Return [x, y] of the center of cell containing provided text 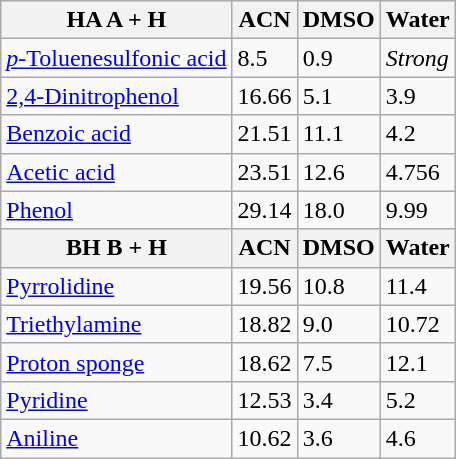
Triethylamine [116, 324]
10.62 [264, 438]
Strong [418, 58]
Pyrrolidine [116, 286]
p-Toluenesulfonic acid [116, 58]
19.56 [264, 286]
9.0 [338, 324]
Pyridine [116, 400]
11.4 [418, 286]
7.5 [338, 362]
23.51 [264, 172]
29.14 [264, 210]
0.9 [338, 58]
Benzoic acid [116, 134]
Aniline [116, 438]
4.2 [418, 134]
4.756 [418, 172]
10.8 [338, 286]
3.6 [338, 438]
3.9 [418, 96]
18.62 [264, 362]
18.0 [338, 210]
5.1 [338, 96]
5.2 [418, 400]
Phenol [116, 210]
Proton sponge [116, 362]
16.66 [264, 96]
18.82 [264, 324]
12.53 [264, 400]
HA A + H [116, 20]
10.72 [418, 324]
21.51 [264, 134]
Acetic acid [116, 172]
3.4 [338, 400]
BH B + H [116, 248]
12.1 [418, 362]
9.99 [418, 210]
11.1 [338, 134]
12.6 [338, 172]
8.5 [264, 58]
4.6 [418, 438]
2,4-Dinitrophenol [116, 96]
